Determine the (x, y) coordinate at the center of the cell enclosing the given text.  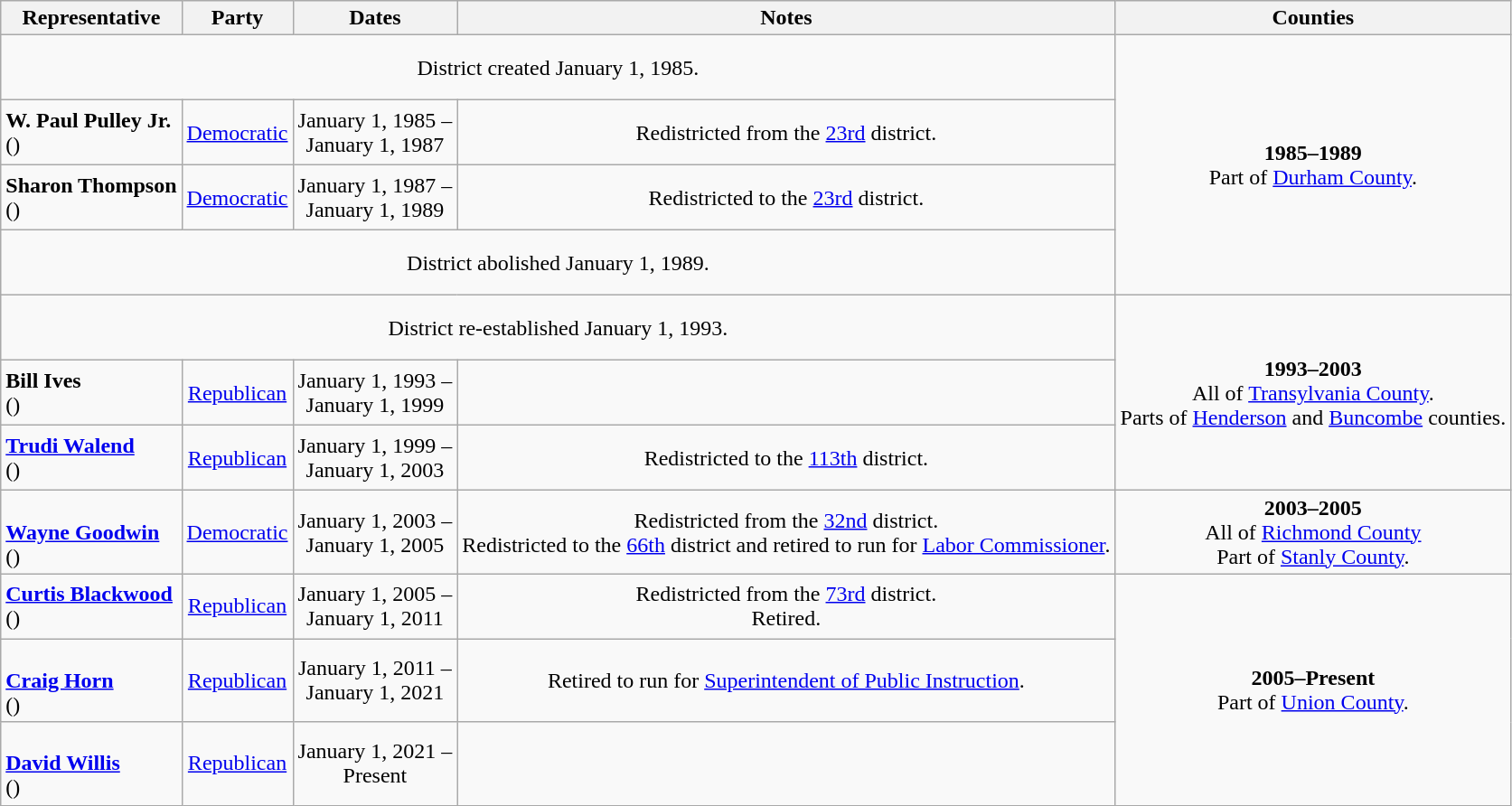
January 1, 1987 – January 1, 1989 (375, 198)
Trudi Walend() (91, 458)
Redistricted from the 32nd district. Redistricted to the 66th district and retired to run for Labor Commissioner. (786, 532)
1993–2003 All of Transylvania County. Parts of Henderson and Buncombe counties. (1313, 393)
Retired to run for Superintendent of Public Instruction. (786, 680)
January 1, 1985 – January 1, 1987 (375, 133)
January 1, 2003 – January 1, 2005 (375, 532)
January 1, 1999 – January 1, 2003 (375, 458)
David Willis() (91, 764)
1985–1989 Part of Durham County. (1313, 165)
Redistricted from the 23rd district. (786, 133)
Counties (1313, 18)
January 1, 2005 – January 1, 2011 (375, 606)
January 1, 2011 – January 1, 2021 (375, 680)
District re-established January 1, 1993. (559, 328)
Party (237, 18)
Redistricted to the 113th district. (786, 458)
Craig Horn() (91, 680)
January 1, 1993 – January 1, 1999 (375, 393)
Dates (375, 18)
Curtis Blackwood() (91, 606)
Redistricted from the 73rd district. Retired. (786, 606)
Sharon Thompson() (91, 198)
2005–Present Part of Union County. (1313, 689)
January 1, 2021 – Present (375, 764)
Redistricted to the 23rd district. (786, 198)
Notes (786, 18)
Wayne Goodwin() (91, 532)
District created January 1, 1985. (559, 68)
Bill Ives() (91, 393)
W. Paul Pulley Jr.() (91, 133)
District abolished January 1, 1989. (559, 263)
Representative (91, 18)
2003–2005 All of Richmond County Part of Stanly County. (1313, 532)
